Return the [X, Y] coordinate for the center point of the cell that contains the specified text.  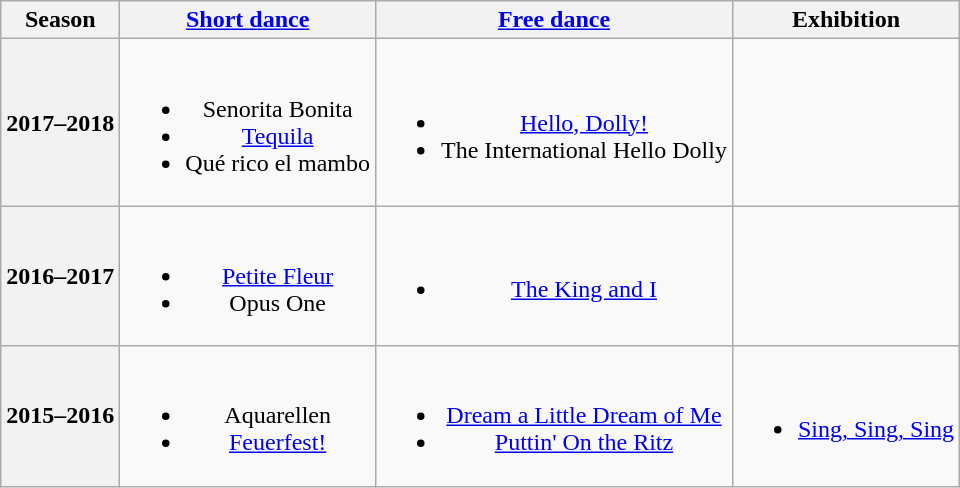
Petite Fleur Opus One [248, 276]
The King and I [554, 276]
Season [60, 20]
Hello, Dolly! The International Hello Dolly [554, 122]
2016–2017 [60, 276]
Dream a Little Dream of MePuttin' On the Ritz [554, 416]
Exhibition [846, 20]
Senorita Bonita Tequila Qué rico el mambo [248, 122]
Free dance [554, 20]
Aquarellen Feuerfest! [248, 416]
Short dance [248, 20]
Sing, Sing, Sing [846, 416]
2015–2016 [60, 416]
2017–2018 [60, 122]
